Detect which cell encompasses the target text, then output its (x, y) center coordinate. 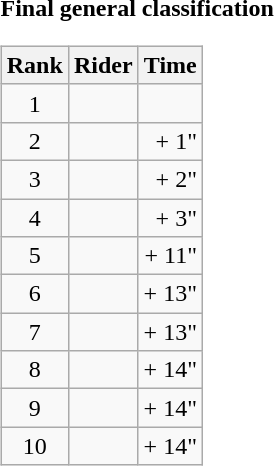
6 (34, 294)
Rank (34, 65)
Time (170, 65)
3 (34, 179)
8 (34, 370)
9 (34, 408)
+ 1" (170, 141)
10 (34, 446)
4 (34, 217)
7 (34, 332)
+ 2" (170, 179)
Rider (103, 65)
2 (34, 141)
+ 11" (170, 256)
+ 3" (170, 217)
1 (34, 103)
5 (34, 256)
